For the text-containing cell, return its midpoint in (X, Y) coordinate format. 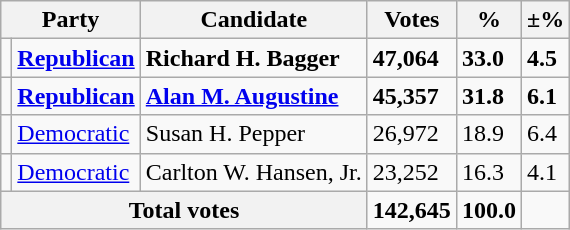
Votes (412, 20)
Carlton W. Hansen, Jr. (254, 172)
4.1 (545, 172)
Richard H. Bagger (254, 58)
Party (71, 20)
26,972 (412, 134)
33.0 (488, 58)
4.5 (545, 58)
45,357 (412, 96)
Susan H. Pepper (254, 134)
6.1 (545, 96)
Alan M. Augustine (254, 96)
100.0 (488, 210)
Candidate (254, 20)
6.4 (545, 134)
31.8 (488, 96)
±% (545, 20)
23,252 (412, 172)
% (488, 20)
142,645 (412, 210)
47,064 (412, 58)
16.3 (488, 172)
18.9 (488, 134)
Total votes (184, 210)
